Locate the cell with the specified text and output its [X, Y] center coordinate. 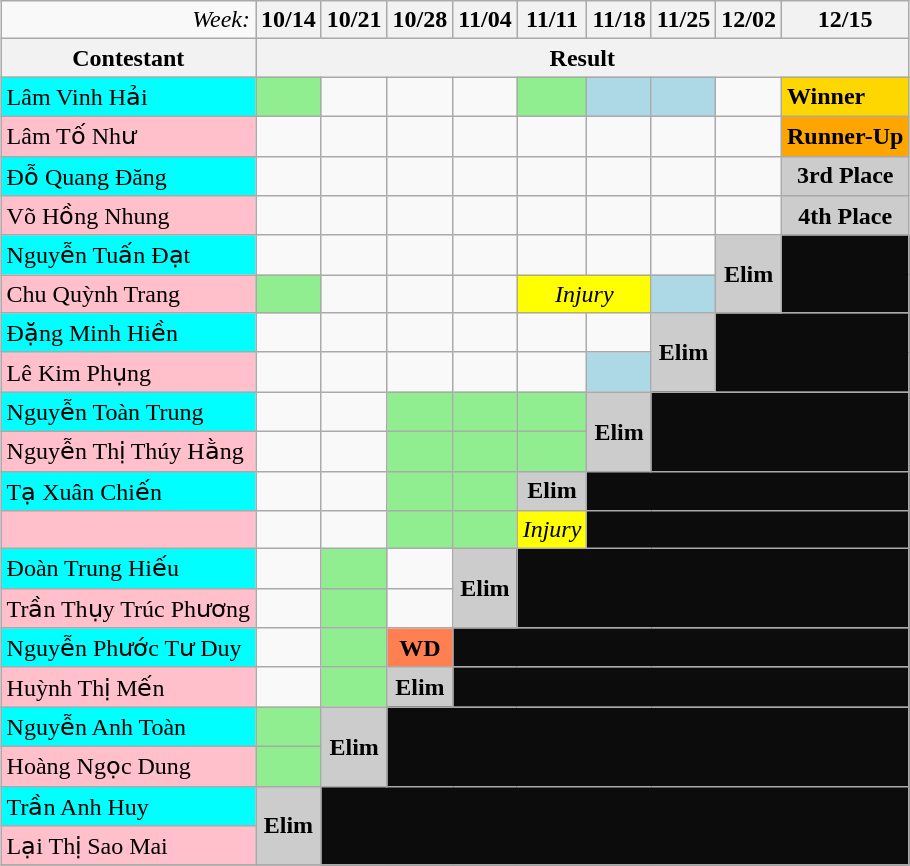
12/15 [845, 20]
11/25 [683, 20]
Nguyễn Phước Tư Duy [128, 648]
4th Place [845, 216]
3rd Place [845, 176]
11/04 [485, 20]
Trần Anh Huy [128, 806]
Lại Thị Sao Mai [128, 846]
Winner [845, 97]
11/18 [619, 20]
Chu Quỳnh Trang [128, 294]
WD [420, 648]
Trần Thụy Trúc Phương [128, 608]
Nguyễn Thị Thúy Hằng [128, 451]
Đỗ Quang Đăng [128, 176]
Lê Kim Phụng [128, 372]
10/28 [420, 20]
Đoàn Trung Hiếu [128, 569]
Lâm Tố Như [128, 136]
Huỳnh Thị Mến [128, 687]
11/11 [552, 20]
Contestant [128, 58]
12/02 [749, 20]
Runner-Up [845, 136]
Lâm Vinh Hải [128, 97]
10/14 [289, 20]
Result [582, 58]
Hoàng Ngọc Dung [128, 766]
Tạ Xuân Chiến [128, 491]
Nguyễn Tuấn Đạt [128, 255]
Đặng Minh Hiền [128, 333]
Nguyễn Anh Toàn [128, 727]
Nguyễn Toàn Trung [128, 412]
Week: [128, 20]
10/21 [354, 20]
Võ Hồng Nhung [128, 216]
